Output the (x, y) coordinate of the center of the cell containing the given text.  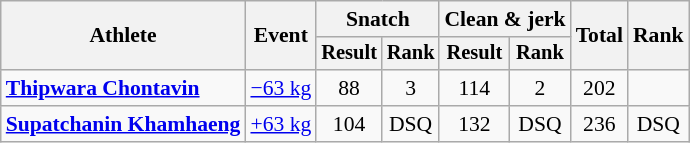
2 (540, 88)
Thipwara Chontavin (124, 88)
3 (411, 88)
Supatchanin Khamhaeng (124, 124)
104 (349, 124)
−63 kg (280, 88)
Event (280, 36)
Athlete (124, 36)
Total (600, 36)
202 (600, 88)
114 (474, 88)
Snatch (378, 19)
132 (474, 124)
Clean & jerk (504, 19)
+63 kg (280, 124)
88 (349, 88)
236 (600, 124)
